Pinpoint the cell where the given text exists, returning its (x, y) midpoint coordinate. 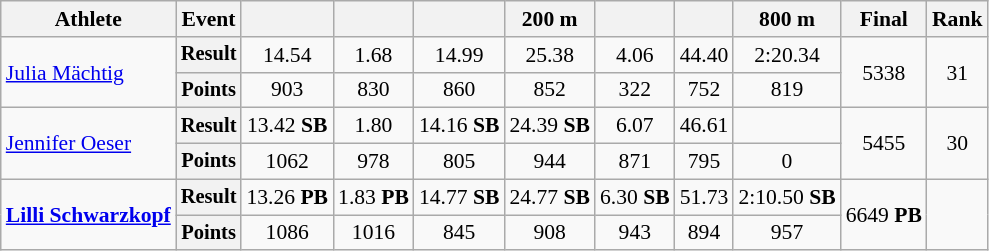
44.40 (704, 55)
752 (704, 90)
944 (550, 162)
1062 (287, 162)
6.07 (635, 126)
903 (287, 90)
4.06 (635, 55)
957 (786, 233)
1.80 (374, 126)
Jennifer Oeser (88, 144)
845 (460, 233)
894 (704, 233)
24.77 SB (550, 197)
Rank (958, 19)
1.68 (374, 55)
5338 (884, 72)
6649 PB (884, 214)
Final (884, 19)
943 (635, 233)
1.83 PB (374, 197)
852 (550, 90)
795 (704, 162)
Julia Mächtig (88, 72)
978 (374, 162)
Athlete (88, 19)
5455 (884, 144)
200 m (550, 19)
14.16 SB (460, 126)
Lilli Schwarzkopf (88, 214)
908 (550, 233)
1086 (287, 233)
14.99 (460, 55)
31 (958, 72)
Event (209, 19)
805 (460, 162)
25.38 (550, 55)
14.77 SB (460, 197)
13.42 SB (287, 126)
871 (635, 162)
830 (374, 90)
322 (635, 90)
2:20.34 (786, 55)
13.26 PB (287, 197)
1016 (374, 233)
51.73 (704, 197)
30 (958, 144)
46.61 (704, 126)
14.54 (287, 55)
2:10.50 SB (786, 197)
6.30 SB (635, 197)
0 (786, 162)
800 m (786, 19)
819 (786, 90)
24.39 SB (550, 126)
860 (460, 90)
